Locate the cell with the specified text and output its [X, Y] center coordinate. 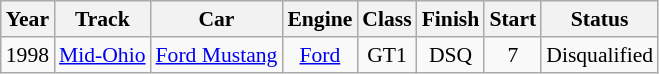
Start [512, 19]
Year [28, 19]
Mid-Ohio [102, 55]
Status [600, 19]
Track [102, 19]
Finish [451, 19]
DSQ [451, 55]
Ford [320, 55]
GT1 [386, 55]
Class [386, 19]
Ford Mustang [217, 55]
1998 [28, 55]
Engine [320, 19]
Car [217, 19]
7 [512, 55]
Disqualified [600, 55]
